Locate the cell with the specified text and output its (x, y) center coordinate. 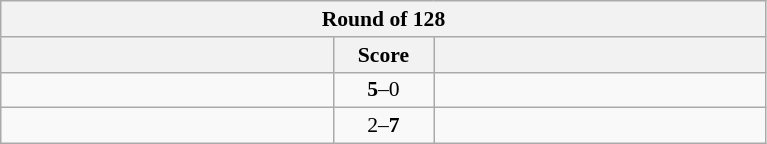
Round of 128 (384, 19)
Score (383, 55)
5–0 (383, 90)
2–7 (383, 126)
